Identify which cell holds the provided text, then report its (x, y) central coordinate. 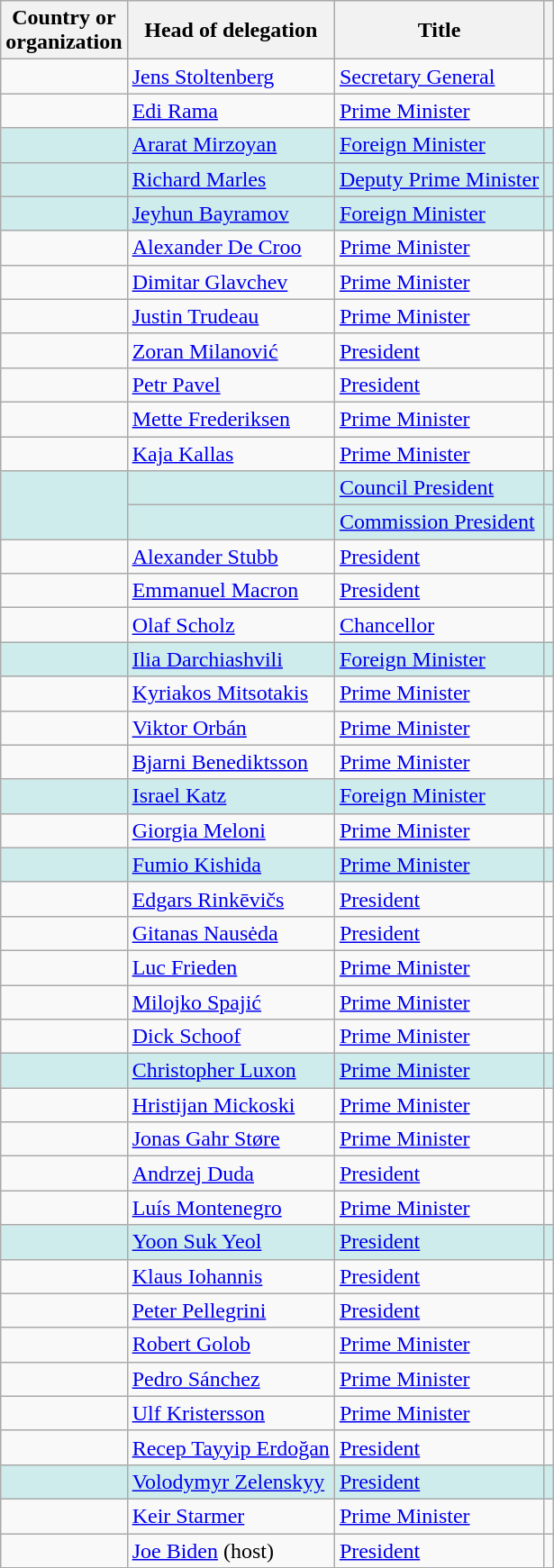
Justin Trudeau (231, 316)
Council President (439, 488)
Secretary General (439, 77)
Kyriakos Mitsotakis (231, 693)
Olaf Scholz (231, 625)
Petr Pavel (231, 385)
Richard Marles (231, 179)
Jeyhun Bayramov (231, 213)
Fumio Kishida (231, 865)
Gitanas Nausėda (231, 933)
Edgars Rinkēvičs (231, 899)
Milojko Spajić (231, 1002)
Pedro Sánchez (231, 1379)
Recep Tayyip Erdoğan (231, 1447)
Jonas Gahr Støre (231, 1139)
Peter Pellegrini (231, 1310)
Ararat Mirzoyan (231, 145)
Commission President (439, 522)
Alexander De Croo (231, 248)
Dick Schoof (231, 1037)
Title (439, 31)
Viktor Orbán (231, 728)
Giorgia Meloni (231, 830)
Hristijan Mickoski (231, 1105)
Ilia Darchiashvili (231, 659)
Head of delegation (231, 31)
Joe Biden (host) (231, 1550)
Zoran Milanović (231, 350)
Andrzej Duda (231, 1174)
Edi Rama (231, 111)
Luc Frieden (231, 967)
Jens Stoltenberg (231, 77)
Ulf Kristersson (231, 1413)
Dimitar Glavchev (231, 282)
Bjarni Benediktsson (231, 762)
Chancellor (439, 625)
Robert Golob (231, 1345)
Volodymyr Zelenskyy (231, 1482)
Country ororganization (64, 31)
Kaja Kallas (231, 453)
Deputy Prime Minister (439, 179)
Yoon Suk Yeol (231, 1242)
Mette Frederiksen (231, 419)
Alexander Stubb (231, 557)
Emmanuel Macron (231, 591)
Klaus Iohannis (231, 1276)
Christopher Luxon (231, 1071)
Israel Katz (231, 796)
Keir Starmer (231, 1516)
Luís Montenegro (231, 1208)
